Find where the given text appears and provide that cell's center as [X, Y] coordinate. 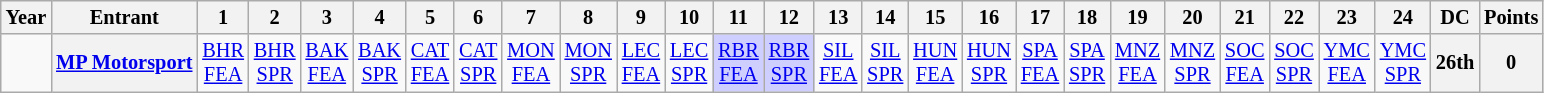
Points [1511, 17]
7 [530, 17]
20 [1192, 17]
MP Motorsport [124, 63]
BHRSPR [275, 63]
23 [1347, 17]
HUNSPR [989, 63]
MNZFEA [1138, 63]
6 [478, 17]
16 [989, 17]
14 [885, 17]
13 [838, 17]
Year [26, 17]
15 [935, 17]
19 [1138, 17]
BHRFEA [223, 63]
24 [1403, 17]
SOCSPR [1294, 63]
BAKSPR [380, 63]
3 [326, 17]
HUNFEA [935, 63]
DC [1455, 17]
BAKFEA [326, 63]
1 [223, 17]
SOCFEA [1244, 63]
LECFEA [641, 63]
17 [1040, 17]
11 [738, 17]
4 [380, 17]
SILFEA [838, 63]
LECSPR [689, 63]
CATSPR [478, 63]
10 [689, 17]
0 [1511, 63]
21 [1244, 17]
9 [641, 17]
MONFEA [530, 63]
YMCSPR [1403, 63]
RBRFEA [738, 63]
SILSPR [885, 63]
SPASPR [1087, 63]
5 [430, 17]
8 [588, 17]
YMCFEA [1347, 63]
26th [1455, 63]
MONSPR [588, 63]
SPAFEA [1040, 63]
18 [1087, 17]
RBRSPR [789, 63]
CATFEA [430, 63]
MNZSPR [1192, 63]
22 [1294, 17]
12 [789, 17]
2 [275, 17]
Entrant [124, 17]
